Extract the (x, y) coordinate from the center of the cell holding the provided text.  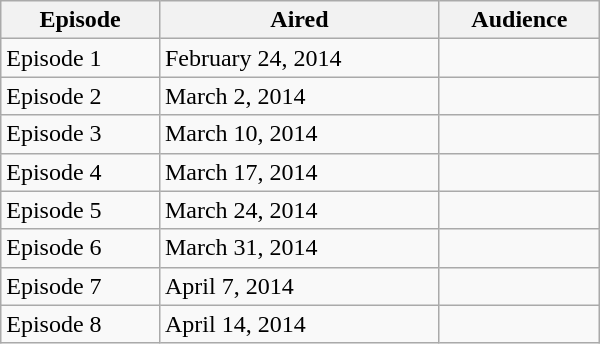
Episode (80, 20)
March 24, 2014 (299, 210)
March 10, 2014 (299, 134)
Episode 1 (80, 58)
Episode 8 (80, 324)
Aired (299, 20)
April 7, 2014 (299, 286)
Episode 3 (80, 134)
Episode 2 (80, 96)
Episode 4 (80, 172)
Episode 7 (80, 286)
February 24, 2014 (299, 58)
March 2, 2014 (299, 96)
April 14, 2014 (299, 324)
March 17, 2014 (299, 172)
Episode 6 (80, 248)
Audience (519, 20)
Episode 5 (80, 210)
March 31, 2014 (299, 248)
